Detect which cell encompasses the target text, then output its (X, Y) center coordinate. 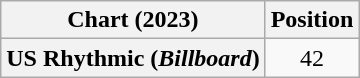
Chart (2023) (133, 20)
Position (312, 20)
US Rhythmic (Billboard) (133, 58)
42 (312, 58)
